Return [x, y] of the center of cell containing provided text 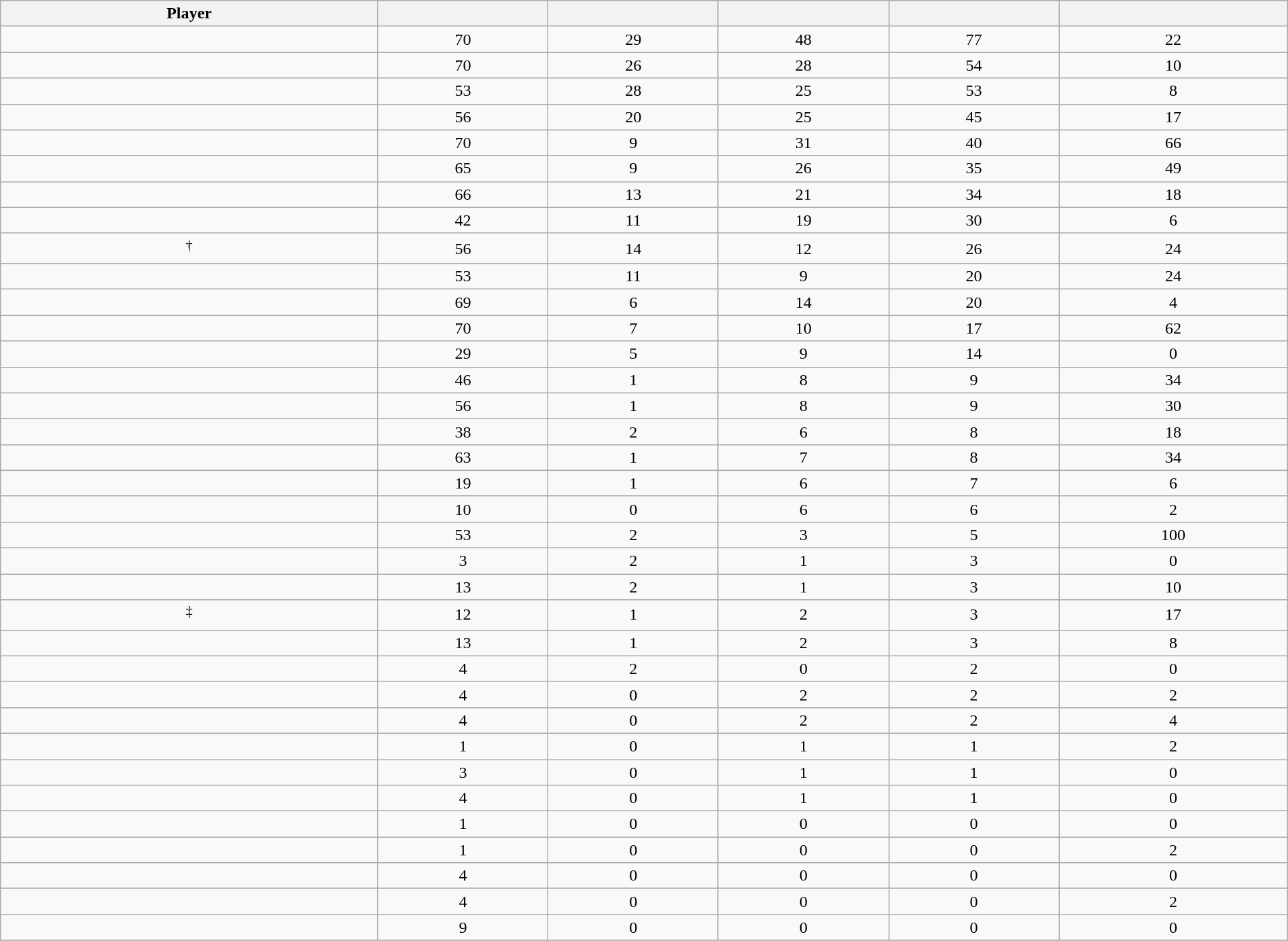
65 [463, 168]
35 [974, 168]
† [189, 249]
49 [1174, 168]
40 [974, 143]
46 [463, 380]
63 [463, 457]
69 [463, 302]
22 [1174, 39]
77 [974, 39]
42 [463, 220]
54 [974, 65]
100 [1174, 535]
31 [803, 143]
48 [803, 39]
Player [189, 14]
62 [1174, 328]
‡ [189, 616]
21 [803, 194]
38 [463, 431]
45 [974, 117]
